Return the [X, Y] coordinate for the center point of the cell that contains the specified text.  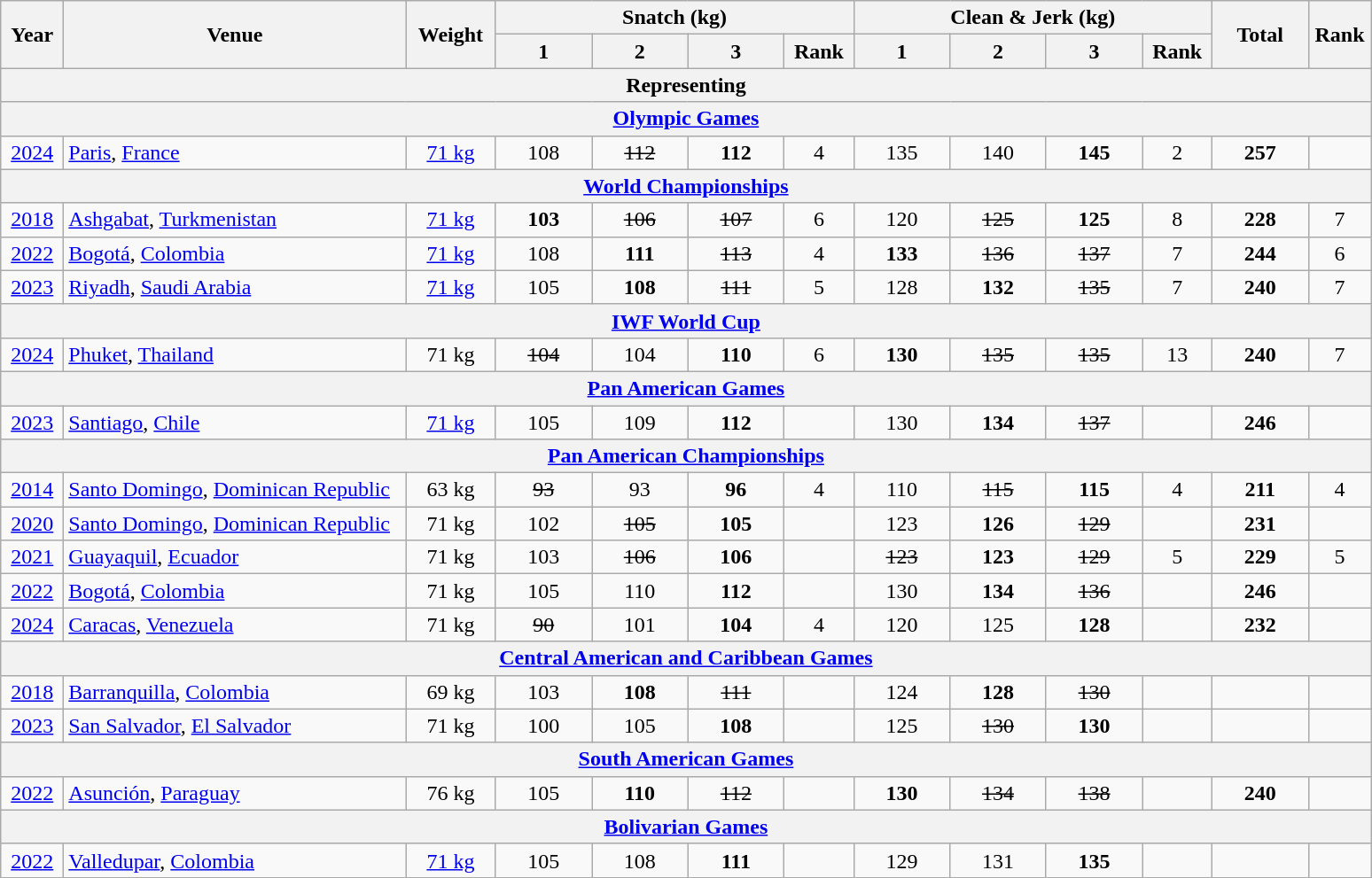
126 [998, 524]
Ashgabat, Turkmenistan [235, 220]
Barranquilla, Colombia [235, 692]
South American Games [686, 759]
Year [32, 35]
Snatch (kg) [674, 18]
Bolivarian Games [686, 827]
Total [1260, 35]
2014 [32, 490]
140 [998, 152]
IWF World Cup [686, 321]
113 [736, 253]
138 [1094, 793]
Phuket, Thailand [235, 354]
63 kg [450, 490]
231 [1260, 524]
244 [1260, 253]
Central American and Caribbean Games [686, 658]
Olympic Games [686, 119]
257 [1260, 152]
232 [1260, 625]
Clean & Jerk (kg) [1033, 18]
107 [736, 220]
124 [902, 692]
109 [640, 423]
Valledupar, Colombia [235, 860]
211 [1260, 490]
100 [544, 726]
228 [1260, 220]
Representing [686, 85]
133 [902, 253]
101 [640, 625]
90 [544, 625]
145 [1094, 152]
San Salvador, El Salvador [235, 726]
Caracas, Venezuela [235, 625]
Asunción, Paraguay [235, 793]
2021 [32, 557]
131 [998, 860]
2020 [32, 524]
8 [1177, 220]
Pan American Championships [686, 456]
69 kg [450, 692]
Riyadh, Saudi Arabia [235, 287]
102 [544, 524]
Guayaquil, Ecuador [235, 557]
Pan American Games [686, 388]
13 [1177, 354]
Paris, France [235, 152]
Santiago, Chile [235, 423]
World Championships [686, 186]
132 [998, 287]
Weight [450, 35]
Venue [235, 35]
229 [1260, 557]
76 kg [450, 793]
96 [736, 490]
